For the text-containing cell, return its midpoint in [X, Y] coordinate format. 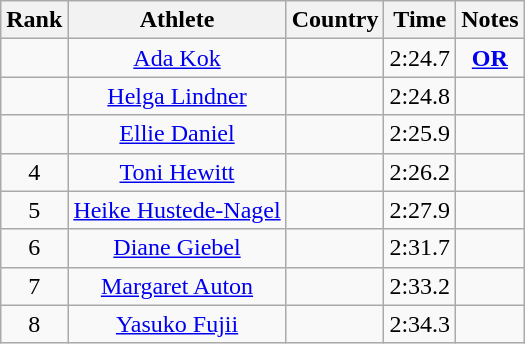
Ellie Daniel [177, 134]
Yasuko Fujii [177, 324]
OR [490, 58]
Country [335, 20]
Athlete [177, 20]
Time [420, 20]
Ada Kok [177, 58]
2:34.3 [420, 324]
2:24.7 [420, 58]
Margaret Auton [177, 286]
Helga Lindner [177, 96]
2:24.8 [420, 96]
7 [34, 286]
2:27.9 [420, 210]
5 [34, 210]
Toni Hewitt [177, 172]
2:33.2 [420, 286]
Heike Hustede-Nagel [177, 210]
Notes [490, 20]
6 [34, 248]
Diane Giebel [177, 248]
4 [34, 172]
2:25.9 [420, 134]
8 [34, 324]
2:31.7 [420, 248]
Rank [34, 20]
2:26.2 [420, 172]
